Capture the cell that displays the provided text and extract its [X, Y] central coordinate. 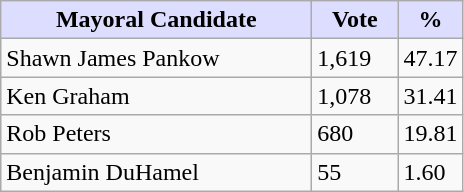
Vote [355, 20]
Rob Peters [156, 134]
47.17 [430, 58]
31.41 [430, 96]
Benjamin DuHamel [156, 172]
Ken Graham [156, 96]
% [430, 20]
Shawn James Pankow [156, 58]
680 [355, 134]
1.60 [430, 172]
55 [355, 172]
19.81 [430, 134]
Mayoral Candidate [156, 20]
1,078 [355, 96]
1,619 [355, 58]
